Provide the (x, y) coordinate of the cell's center where the given text is located.  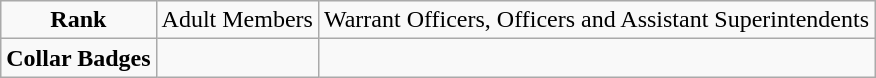
Rank (78, 20)
Warrant Officers, Officers and Assistant Superintendents (596, 20)
Collar Badges (78, 58)
Adult Members (237, 20)
